Return [X, Y] of the center of cell containing provided text 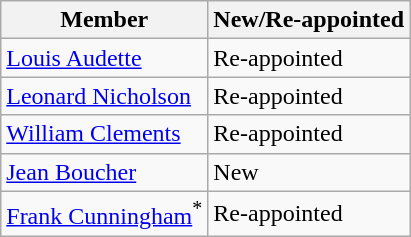
New [309, 172]
New/Re-appointed [309, 20]
Jean Boucher [104, 172]
William Clements [104, 134]
Frank Cunningham* [104, 214]
Louis Audette [104, 58]
Member [104, 20]
Leonard Nicholson [104, 96]
